Extract the [X, Y] coordinate from the center of the cell holding the provided text.  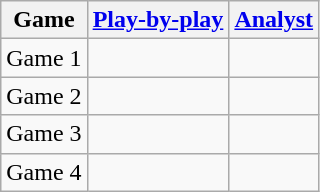
Play-by-play [158, 20]
Game 3 [44, 134]
Game 1 [44, 58]
Game 2 [44, 96]
Analyst [274, 20]
Game [44, 20]
Game 4 [44, 172]
